Pinpoint the cell where the given text exists, returning its (X, Y) midpoint coordinate. 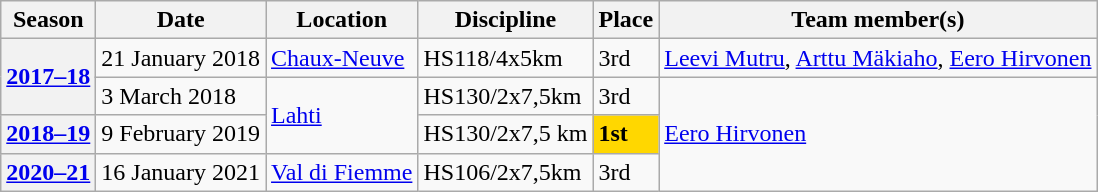
9 February 2019 (181, 134)
HS106/2x7,5km (506, 172)
3 March 2018 (181, 96)
Date (181, 20)
Location (342, 20)
21 January 2018 (181, 58)
1st (626, 134)
2018–19 (48, 134)
2020–21 (48, 172)
Team member(s) (878, 20)
HS130/2x7,5 km (506, 134)
HS130/2x7,5km (506, 96)
Place (626, 20)
Eero Hirvonen (878, 134)
16 January 2021 (181, 172)
Discipline (506, 20)
Season (48, 20)
HS118/4x5km (506, 58)
2017–18 (48, 77)
Lahti (342, 115)
Leevi Mutru, Arttu Mäkiaho, Eero Hirvonen (878, 58)
Chaux-Neuve (342, 58)
Val di Fiemme (342, 172)
